Search for the cell housing the specified text and yield its (X, Y) center coordinate. 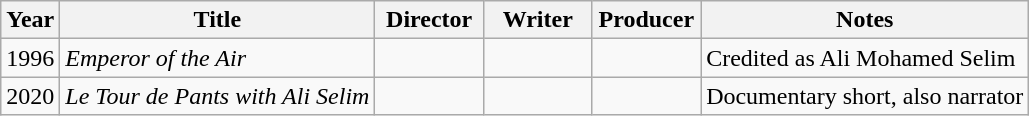
1996 (30, 58)
Title (218, 20)
Writer (538, 20)
2020 (30, 96)
Credited as Ali Mohamed Selim (865, 58)
Director (430, 20)
Documentary short, also narrator (865, 96)
Emperor of the Air (218, 58)
Le Tour de Pants with Ali Selim (218, 96)
Producer (646, 20)
Year (30, 20)
Notes (865, 20)
